Scan for the cell matching the given text and deliver its (X, Y) coordinate at center. 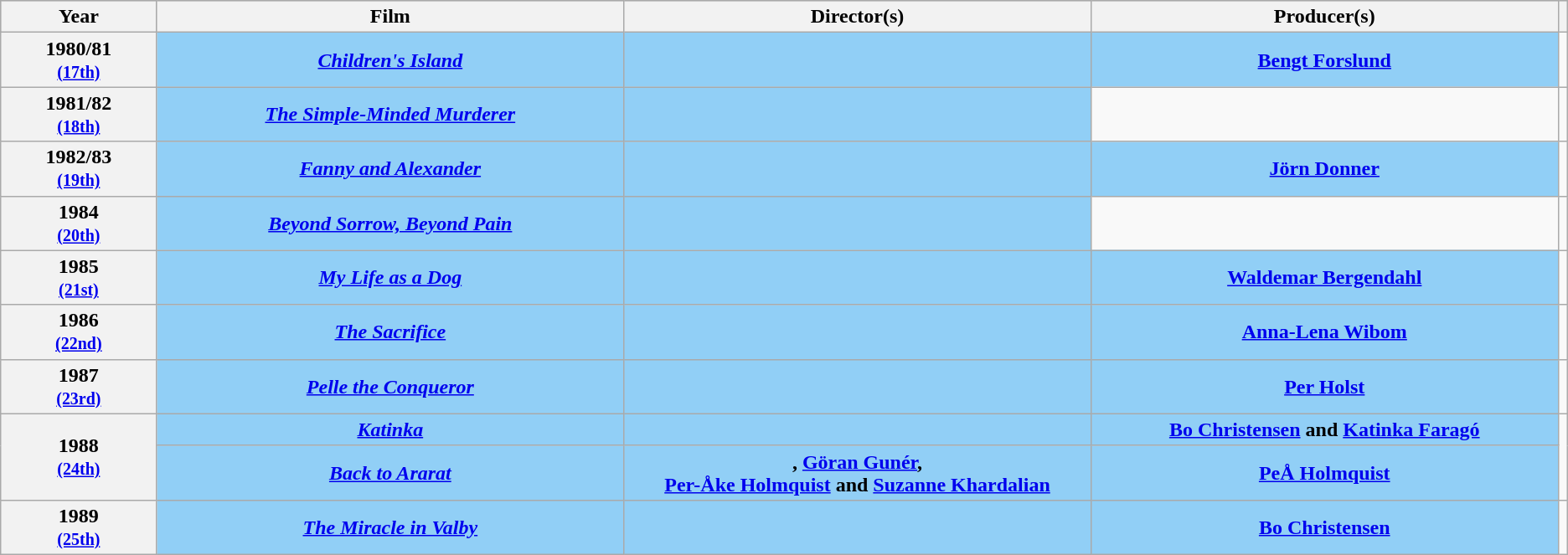
Bengt Forslund (1324, 60)
Per Holst (1324, 387)
Jörn Donner (1324, 169)
Year (79, 17)
1982/83(19th) (79, 169)
1984(20th) (79, 223)
Bo Christensen (1324, 527)
Director(s) (858, 17)
Anna-Lena Wibom (1324, 331)
Waldemar Bergendahl (1324, 278)
Film (390, 17)
Katinka (390, 429)
Bo Christensen and Katinka Faragó (1324, 429)
Beyond Sorrow, Beyond Pain (390, 223)
1981/82(18th) (79, 114)
, Göran Gunér,Per-Åke Holmquist and Suzanne Khardalian (858, 472)
The Sacrifice (390, 331)
My Life as a Dog (390, 278)
1986(22nd) (79, 331)
1985(21st) (79, 278)
Fanny and Alexander (390, 169)
1987(23rd) (79, 387)
PeÅ Holmquist (1324, 472)
Children's Island (390, 60)
Producer(s) (1324, 17)
1988(24th) (79, 457)
1980/81(17th) (79, 60)
Back to Ararat (390, 472)
1989(25th) (79, 527)
The Simple-Minded Murderer (390, 114)
Pelle the Conqueror (390, 387)
The Miracle in Valby (390, 527)
